Extract the [x, y] coordinate from the center of the cell holding the provided text.  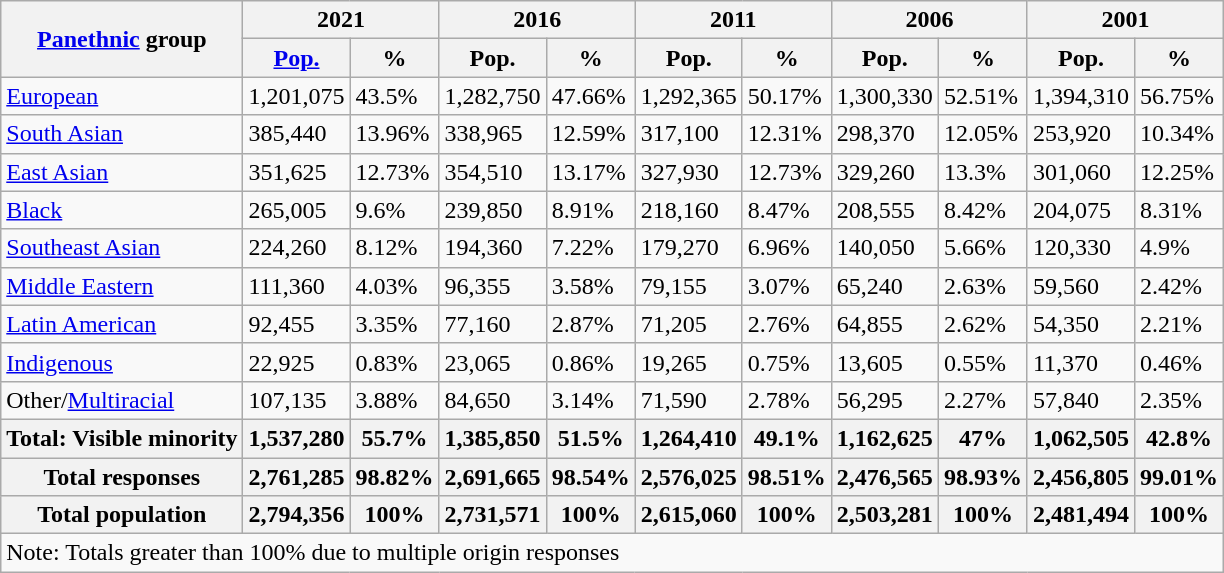
12.05% [982, 134]
23,065 [492, 362]
79,155 [688, 286]
42.8% [1180, 438]
43.5% [394, 96]
239,850 [492, 210]
6.96% [786, 248]
3.14% [590, 400]
22,925 [296, 362]
111,360 [296, 286]
2.35% [1180, 400]
2,503,281 [884, 515]
South Asian [122, 134]
0.83% [394, 362]
11,370 [1080, 362]
2.27% [982, 400]
204,075 [1080, 210]
Total population [122, 515]
99.01% [1180, 477]
56.75% [1180, 96]
7.22% [590, 248]
2,691,665 [492, 477]
224,260 [296, 248]
4.9% [1180, 248]
2,615,060 [688, 515]
120,330 [1080, 248]
Other/Multiracial [122, 400]
12.31% [786, 134]
98.54% [590, 477]
1,537,280 [296, 438]
354,510 [492, 172]
47.66% [590, 96]
1,282,750 [492, 96]
1,292,365 [688, 96]
98.82% [394, 477]
179,270 [688, 248]
253,920 [1080, 134]
47% [982, 438]
65,240 [884, 286]
13.96% [394, 134]
52.51% [982, 96]
Black [122, 210]
3.07% [786, 286]
12.59% [590, 134]
2,481,494 [1080, 515]
13.3% [982, 172]
Southeast Asian [122, 248]
1,300,330 [884, 96]
Total responses [122, 477]
2016 [537, 20]
8.12% [394, 248]
218,160 [688, 210]
Panethnic group [122, 39]
19,265 [688, 362]
2,576,025 [688, 477]
338,965 [492, 134]
1,201,075 [296, 96]
2.76% [786, 324]
71,205 [688, 324]
64,855 [884, 324]
96,355 [492, 286]
56,295 [884, 400]
9.6% [394, 210]
1,264,410 [688, 438]
2.87% [590, 324]
107,135 [296, 400]
Total: Visible minority [122, 438]
Middle Eastern [122, 286]
59,560 [1080, 286]
8.42% [982, 210]
3.35% [394, 324]
2021 [341, 20]
329,260 [884, 172]
84,650 [492, 400]
98.51% [786, 477]
194,360 [492, 248]
98.93% [982, 477]
351,625 [296, 172]
2.63% [982, 286]
8.91% [590, 210]
298,370 [884, 134]
327,930 [688, 172]
12.25% [1180, 172]
2,456,805 [1080, 477]
8.31% [1180, 210]
13,605 [884, 362]
Latin American [122, 324]
385,440 [296, 134]
140,050 [884, 248]
208,555 [884, 210]
2,794,356 [296, 515]
51.5% [590, 438]
2011 [733, 20]
71,590 [688, 400]
0.75% [786, 362]
2006 [929, 20]
0.55% [982, 362]
50.17% [786, 96]
European [122, 96]
301,060 [1080, 172]
Note: Totals greater than 100% due to multiple origin responses [612, 553]
5.66% [982, 248]
10.34% [1180, 134]
3.58% [590, 286]
0.86% [590, 362]
49.1% [786, 438]
92,455 [296, 324]
2,761,285 [296, 477]
2,731,571 [492, 515]
2.21% [1180, 324]
2.62% [982, 324]
2001 [1125, 20]
77,160 [492, 324]
13.17% [590, 172]
1,394,310 [1080, 96]
3.88% [394, 400]
Indigenous [122, 362]
8.47% [786, 210]
1,385,850 [492, 438]
East Asian [122, 172]
54,350 [1080, 324]
1,162,625 [884, 438]
265,005 [296, 210]
317,100 [688, 134]
55.7% [394, 438]
2,476,565 [884, 477]
2.78% [786, 400]
0.46% [1180, 362]
57,840 [1080, 400]
2.42% [1180, 286]
1,062,505 [1080, 438]
4.03% [394, 286]
